Locate the cell with the specified text and output its [X, Y] center coordinate. 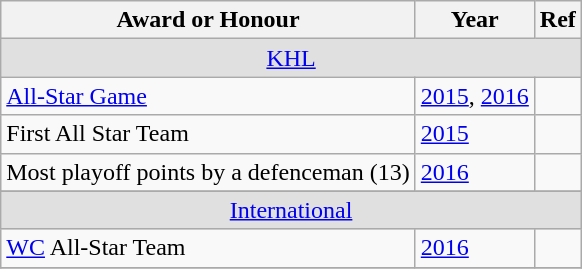
First All Star Team [208, 134]
Year [474, 20]
WC All-Star Team [208, 248]
2015, 2016 [474, 96]
All-Star Game [208, 96]
KHL [292, 58]
Award or Honour [208, 20]
2015 [474, 134]
International [292, 210]
Ref [558, 20]
Most playoff points by a defenceman (13) [208, 172]
